Search for the cell housing the specified text and yield its (x, y) center coordinate. 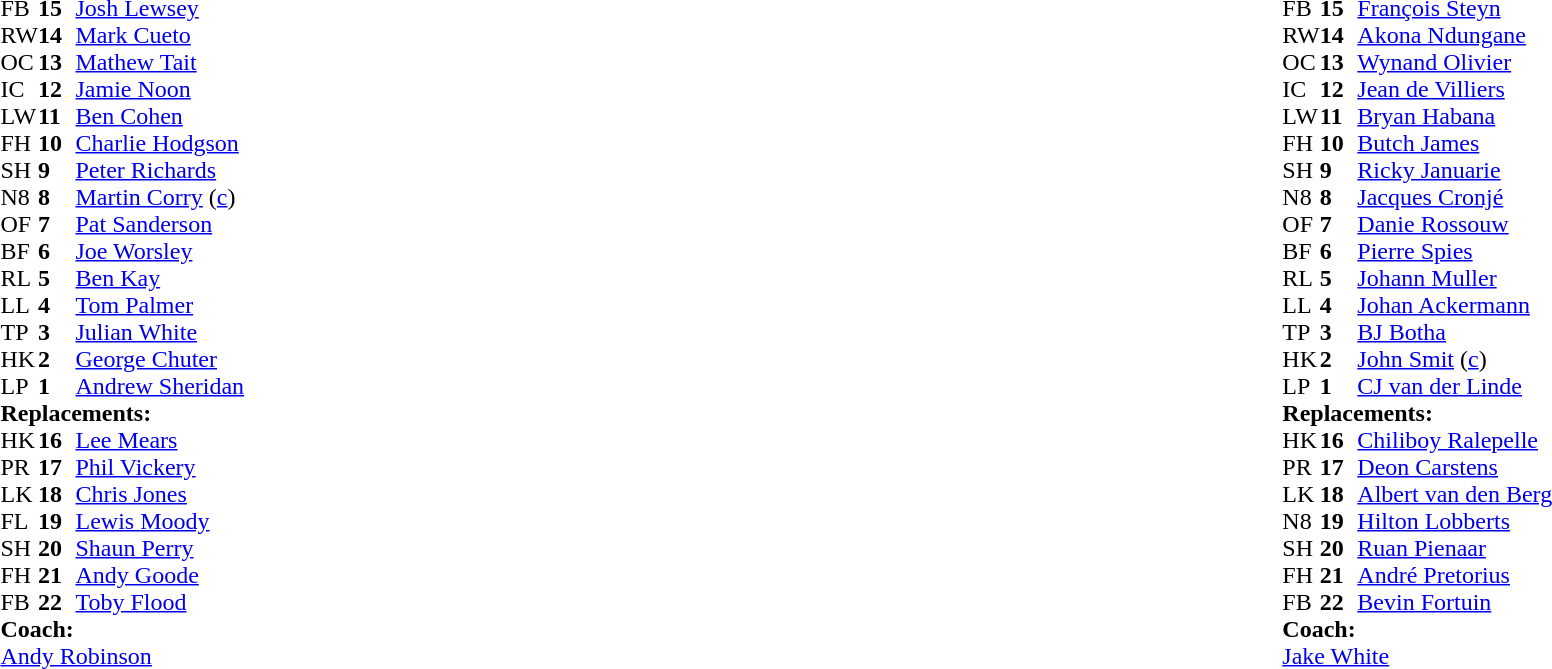
Lee Mears (160, 440)
CJ van der Linde (1454, 386)
Ruan Pienaar (1454, 548)
Peter Richards (160, 170)
Jean de Villiers (1454, 90)
Tom Palmer (160, 306)
BJ Botha (1454, 332)
George Chuter (160, 360)
Julian White (160, 332)
Hilton Lobberts (1454, 522)
Jamie Noon (160, 90)
Chiliboy Ralepelle (1454, 440)
Danie Rossouw (1454, 224)
Butch James (1454, 144)
Wynand Olivier (1454, 62)
Joe Worsley (160, 252)
Ricky Januarie (1454, 170)
Andrew Sheridan (160, 386)
Johan Ackermann (1454, 306)
Pierre Spies (1454, 252)
Phil Vickery (160, 468)
Bryan Habana (1454, 116)
Ben Kay (160, 278)
Deon Carstens (1454, 468)
Albert van den Berg (1454, 494)
Ben Cohen (160, 116)
Toby Flood (160, 602)
Jake White (1417, 656)
Shaun Perry (160, 548)
Chris Jones (160, 494)
Andy Goode (160, 576)
Pat Sanderson (160, 224)
André Pretorius (1454, 576)
Mathew Tait (160, 62)
Charlie Hodgson (160, 144)
Johann Muller (1454, 278)
Akona Ndungane (1454, 36)
Bevin Fortuin (1454, 602)
Jacques Cronjé (1454, 198)
Martin Corry (c) (160, 198)
Lewis Moody (160, 522)
John Smit (c) (1454, 360)
Mark Cueto (160, 36)
Andy Robinson (122, 656)
FL (19, 522)
